Pinpoint the cell where the given text exists, returning its (x, y) midpoint coordinate. 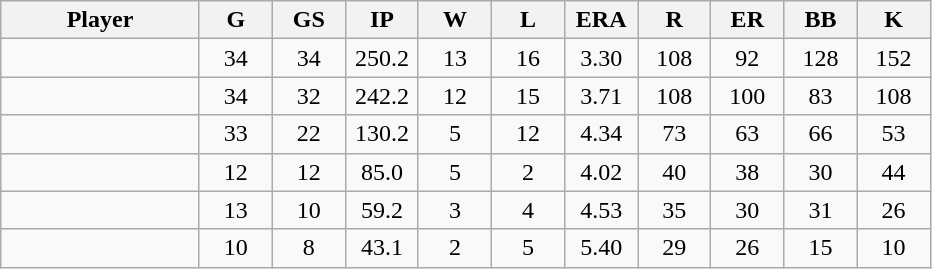
GS (308, 20)
G (236, 20)
ER (748, 20)
22 (308, 134)
L (528, 20)
4 (528, 210)
29 (674, 248)
44 (894, 172)
W (454, 20)
152 (894, 58)
3 (454, 210)
250.2 (382, 58)
242.2 (382, 96)
33 (236, 134)
32 (308, 96)
63 (748, 134)
5.40 (602, 248)
IP (382, 20)
130.2 (382, 134)
16 (528, 58)
66 (820, 134)
4.02 (602, 172)
3.30 (602, 58)
4.53 (602, 210)
3.71 (602, 96)
8 (308, 248)
BB (820, 20)
4.34 (602, 134)
100 (748, 96)
43.1 (382, 248)
73 (674, 134)
K (894, 20)
83 (820, 96)
92 (748, 58)
38 (748, 172)
59.2 (382, 210)
128 (820, 58)
53 (894, 134)
31 (820, 210)
35 (674, 210)
Player (100, 20)
R (674, 20)
85.0 (382, 172)
ERA (602, 20)
40 (674, 172)
